Identify which cell holds the provided text, then report its [X, Y] central coordinate. 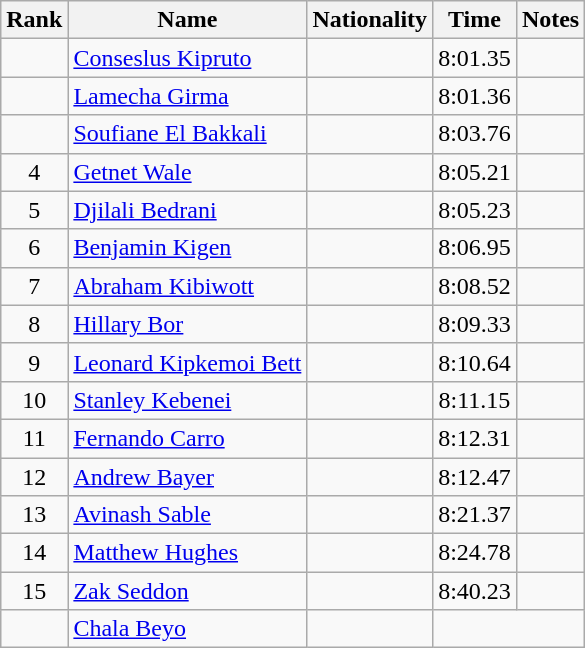
8:05.23 [475, 210]
Avinash Sable [188, 515]
Fernando Carro [188, 438]
Leonard Kipkemoi Bett [188, 362]
14 [34, 553]
8:12.31 [475, 438]
8:10.64 [475, 362]
8:09.33 [475, 324]
Hillary Bor [188, 324]
Benjamin Kigen [188, 248]
8 [34, 324]
Lamecha Girma [188, 96]
15 [34, 591]
8:11.15 [475, 400]
7 [34, 286]
Getnet Wale [188, 172]
11 [34, 438]
8:12.47 [475, 477]
8:40.23 [475, 591]
Nationality [370, 20]
6 [34, 248]
Soufiane El Bakkali [188, 134]
Name [188, 20]
5 [34, 210]
Time [475, 20]
13 [34, 515]
Zak Seddon [188, 591]
Rank [34, 20]
8:21.37 [475, 515]
8:08.52 [475, 286]
8:06.95 [475, 248]
12 [34, 477]
Djilali Bedrani [188, 210]
Matthew Hughes [188, 553]
Andrew Bayer [188, 477]
Abraham Kibiwott [188, 286]
8:05.21 [475, 172]
8:01.35 [475, 58]
Chala Beyo [188, 629]
Notes [550, 20]
4 [34, 172]
Stanley Kebenei [188, 400]
10 [34, 400]
Conseslus Kipruto [188, 58]
8:03.76 [475, 134]
9 [34, 362]
8:24.78 [475, 553]
8:01.36 [475, 96]
